Return (x, y) of the center of cell containing provided text 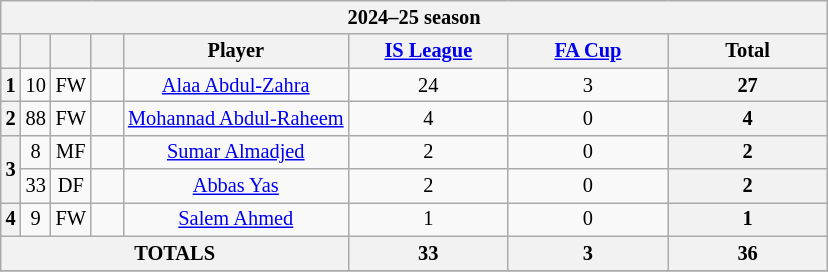
Sumar Almadjed (236, 152)
Abbas Yas (236, 186)
MF (71, 152)
24 (428, 85)
DF (71, 186)
FA Cup (588, 51)
Salem Ahmed (236, 219)
36 (748, 253)
TOTALS (175, 253)
Mohannad Abdul-Raheem (236, 118)
8 (36, 152)
9 (36, 219)
10 (36, 85)
Alaa Abdul-Zahra (236, 85)
2024–25 season (414, 17)
IS League (428, 51)
27 (748, 85)
Player (236, 51)
Total (748, 51)
88 (36, 118)
